Return (x, y) of the center of cell containing provided text 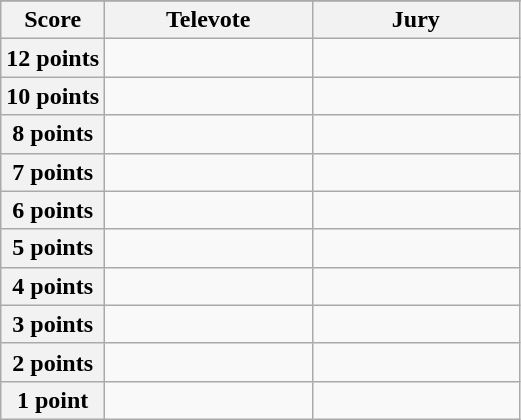
Score (53, 20)
1 point (53, 400)
6 points (53, 210)
Televote (209, 20)
3 points (53, 324)
12 points (53, 58)
8 points (53, 134)
4 points (53, 286)
2 points (53, 362)
5 points (53, 248)
Jury (416, 20)
10 points (53, 96)
7 points (53, 172)
